Capture the cell that displays the provided text and extract its [X, Y] central coordinate. 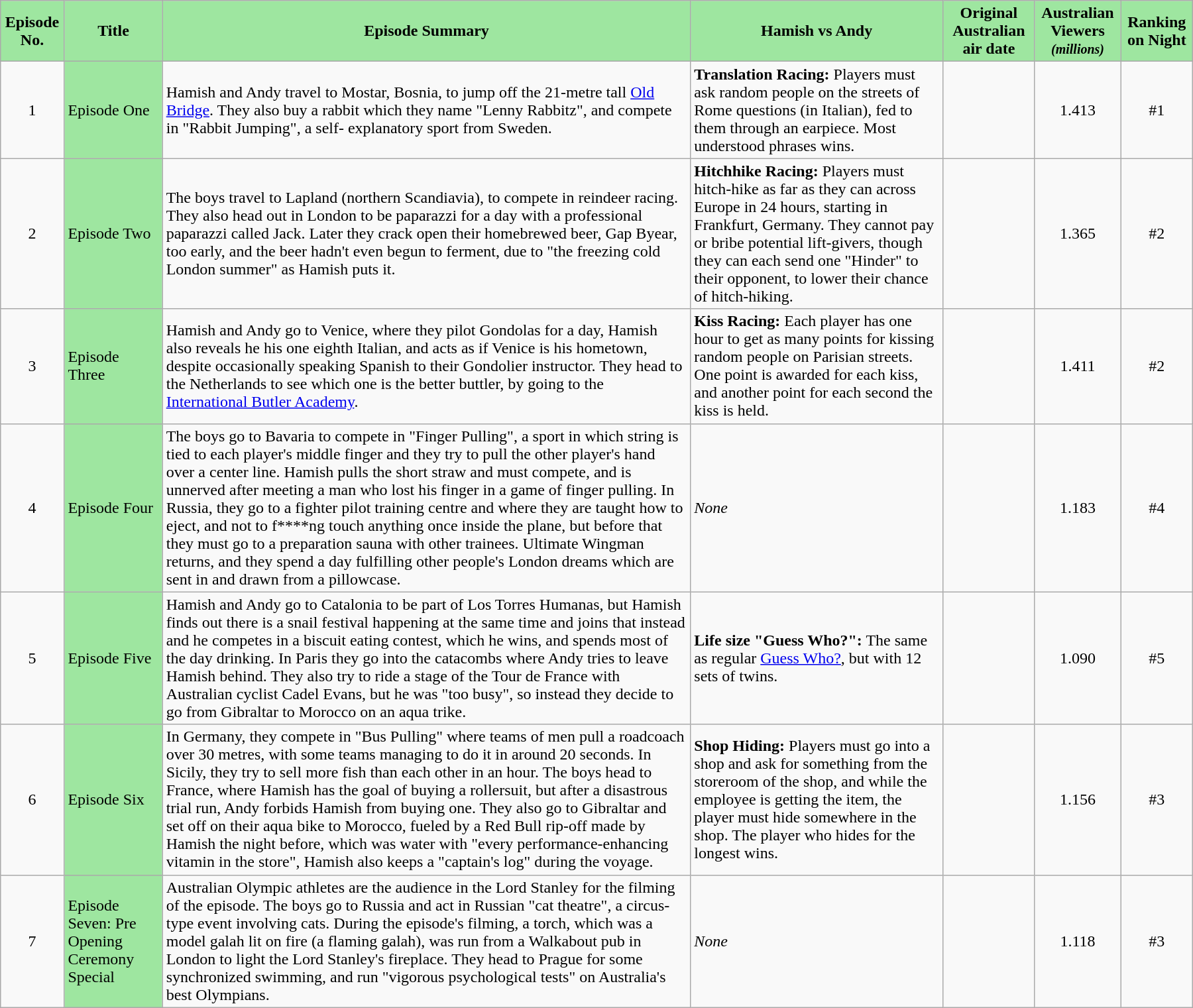
5 [32, 658]
Title [113, 31]
Episode No. [32, 31]
Episode Seven: Pre Opening Ceremony Special [113, 941]
Episode Four [113, 508]
Episode Five [113, 658]
Episode Two [113, 233]
#5 [1157, 658]
Original Australian air date [989, 31]
#4 [1157, 508]
#1 [1157, 110]
3 [32, 366]
7 [32, 941]
1.413 [1078, 110]
4 [32, 508]
6 [32, 799]
1.090 [1078, 658]
1.118 [1078, 941]
Episode One [113, 110]
Episode Six [113, 799]
Episode Summary [427, 31]
Episode Three [113, 366]
1.365 [1078, 233]
Australian Viewers(millions) [1078, 31]
1 [32, 110]
2 [32, 233]
1.156 [1078, 799]
1.183 [1078, 508]
1.411 [1078, 366]
Life size "Guess Who?": The same as regular Guess Who?, but with 12 sets of twins. [817, 658]
Hamish vs Andy [817, 31]
Ranking on Night [1157, 31]
